Pinpoint the cell where the given text exists, returning its [x, y] midpoint coordinate. 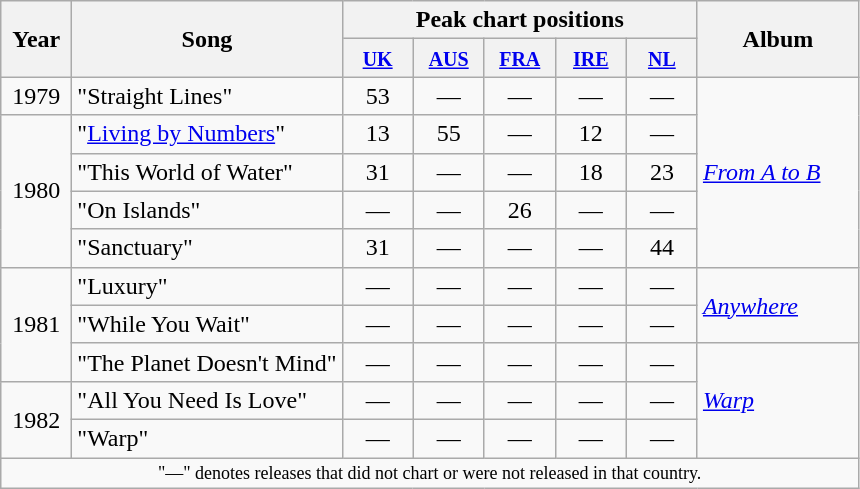
FRA [520, 58]
Peak chart positions [520, 20]
Song [207, 39]
"Straight Lines" [207, 96]
53 [378, 96]
"—" denotes releases that did not chart or were not released in that country. [430, 474]
Year [36, 39]
"This World of Water" [207, 172]
Anywhere [778, 305]
"All You Need Is Love" [207, 400]
NL [662, 58]
"While You Wait" [207, 324]
Warp [778, 400]
"Warp" [207, 438]
12 [590, 134]
AUS [448, 58]
44 [662, 248]
18 [590, 172]
"The Planet Doesn't Mind" [207, 362]
1982 [36, 419]
23 [662, 172]
"Living by Numbers" [207, 134]
1981 [36, 324]
From A to B [778, 172]
IRE [590, 58]
UK [378, 58]
"On Islands" [207, 210]
26 [520, 210]
"Sanctuary" [207, 248]
55 [448, 134]
1980 [36, 191]
1979 [36, 96]
"Luxury" [207, 286]
Album [778, 39]
13 [378, 134]
